Determine the [X, Y] coordinate at the center of the cell enclosing the given text.  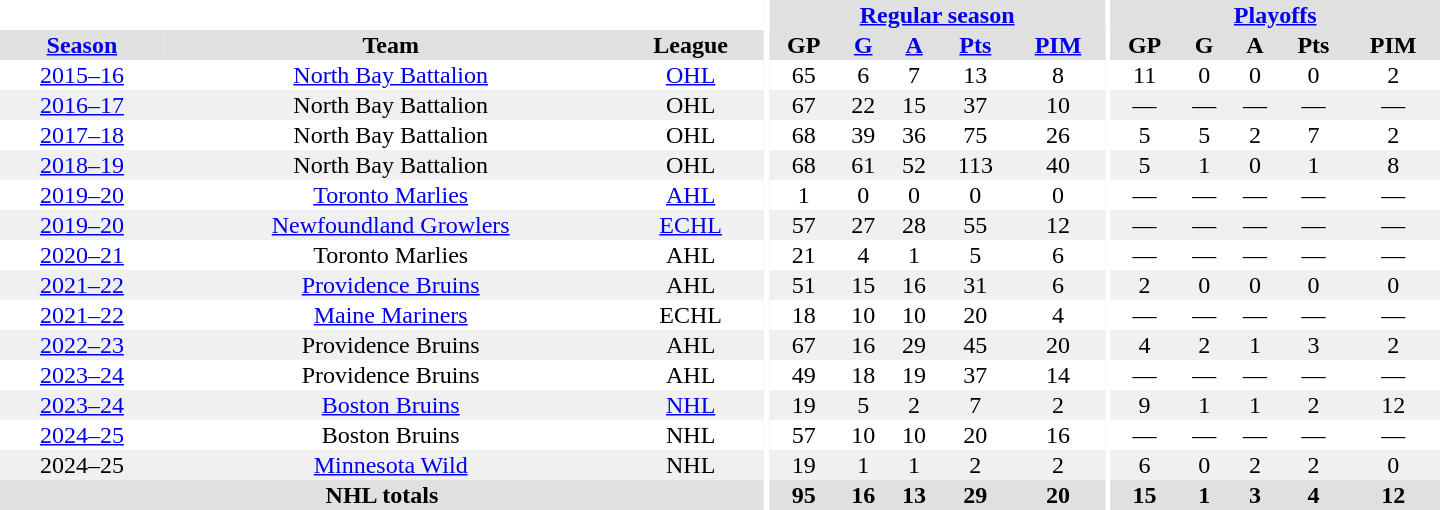
League [691, 45]
Season [82, 45]
NHL totals [382, 495]
27 [864, 225]
2017–18 [82, 135]
Minnesota Wild [391, 465]
52 [914, 165]
75 [975, 135]
36 [914, 135]
39 [864, 135]
2015–16 [82, 75]
26 [1058, 135]
9 [1144, 405]
45 [975, 345]
Newfoundland Growlers [391, 225]
Regular season [936, 15]
22 [864, 105]
14 [1058, 375]
28 [914, 225]
40 [1058, 165]
2018–19 [82, 165]
31 [975, 285]
21 [803, 255]
11 [1144, 75]
61 [864, 165]
Maine Mariners [391, 315]
2020–21 [82, 255]
65 [803, 75]
Team [391, 45]
55 [975, 225]
51 [803, 285]
95 [803, 495]
Playoffs [1275, 15]
2016–17 [82, 105]
2022–23 [82, 345]
113 [975, 165]
49 [803, 375]
